Extract the (X, Y) coordinate from the center of the cell holding the provided text.  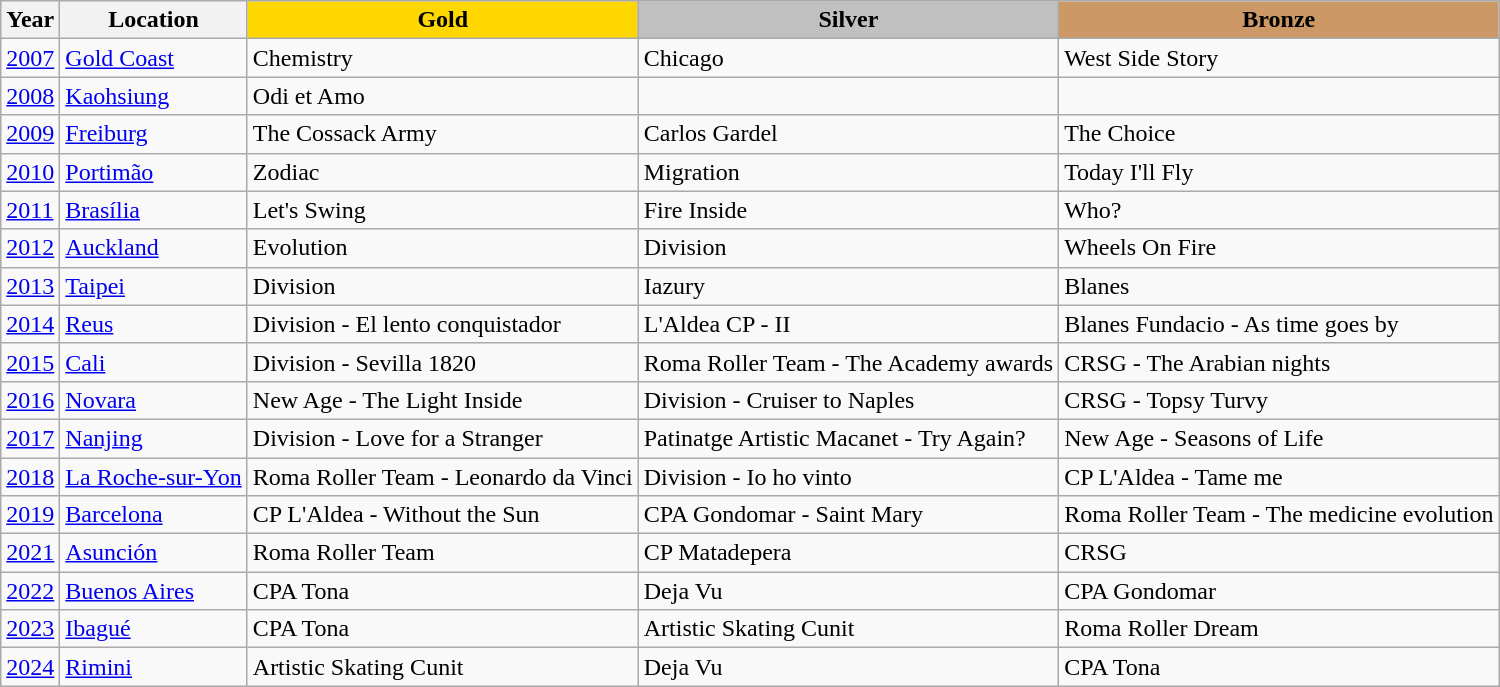
Roma Roller Team (442, 553)
Reus (154, 324)
Kaohsiung (154, 96)
Blanes (1279, 286)
Roma Roller Team - The Academy awards (848, 362)
Nanjing (154, 438)
West Side Story (1279, 58)
New Age - Seasons of Life (1279, 438)
Location (154, 20)
CRSG (1279, 553)
2014 (30, 324)
2008 (30, 96)
Who? (1279, 210)
Asunción (154, 553)
New Age - The Light Inside (442, 400)
The Cossack Army (442, 134)
L'Aldea CP - II (848, 324)
2013 (30, 286)
Rimini (154, 667)
Division - Cruiser to Naples (848, 400)
Zodiac (442, 172)
Evolution (442, 248)
Freiburg (154, 134)
2024 (30, 667)
2012 (30, 248)
CP L'Aldea - Without the Sun (442, 515)
Division - Sevilla 1820 (442, 362)
Wheels On Fire (1279, 248)
Cali (154, 362)
Fire Inside (848, 210)
Patinatge Artistic Macanet - Try Again? (848, 438)
2009 (30, 134)
Division - El lento conquistador (442, 324)
Year (30, 20)
Let's Swing (442, 210)
Silver (848, 20)
CPA Gondomar (1279, 591)
Taipei (154, 286)
Roma Roller Dream (1279, 629)
Portimão (154, 172)
2019 (30, 515)
Auckland (154, 248)
The Choice (1279, 134)
2007 (30, 58)
2010 (30, 172)
CRSG - Topsy Turvy (1279, 400)
Iazury (848, 286)
Chicago (848, 58)
Roma Roller Team - The medicine evolution (1279, 515)
Division - Love for a Stranger (442, 438)
Division - Io ho vinto (848, 477)
2023 (30, 629)
CRSG - The Arabian nights (1279, 362)
Roma Roller Team - Leonardo da Vinci (442, 477)
2017 (30, 438)
Brasília (154, 210)
Novara (154, 400)
2011 (30, 210)
2018 (30, 477)
Blanes Fundacio - As time goes by (1279, 324)
La Roche-sur-Yon (154, 477)
2015 (30, 362)
CPA Gondomar - Saint Mary (848, 515)
Gold (442, 20)
Gold Coast (154, 58)
2016 (30, 400)
Bronze (1279, 20)
CP Matadepera (848, 553)
2022 (30, 591)
Today I'll Fly (1279, 172)
Barcelona (154, 515)
Carlos Gardel (848, 134)
Buenos Aires (154, 591)
2021 (30, 553)
CP L'Aldea - Tame me (1279, 477)
Ibagué (154, 629)
Chemistry (442, 58)
Odi et Amo (442, 96)
Migration (848, 172)
